From the cell containing the given text, extract its center point as [x, y] coordinate. 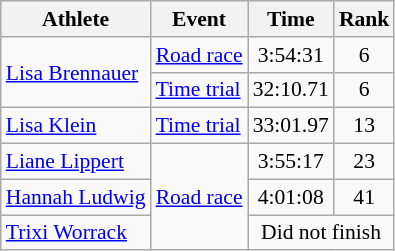
41 [364, 197]
Event [200, 19]
33:01.97 [291, 126]
Did not finish [322, 233]
23 [364, 162]
Hannah Ludwig [76, 197]
Rank [364, 19]
Time [291, 19]
Athlete [76, 19]
13 [364, 126]
Lisa Klein [76, 126]
Liane Lippert [76, 162]
4:01:08 [291, 197]
3:54:31 [291, 55]
3:55:17 [291, 162]
Lisa Brennauer [76, 72]
32:10.71 [291, 90]
Trixi Worrack [76, 233]
